Output the [x, y] coordinate of the center of the cell containing the given text.  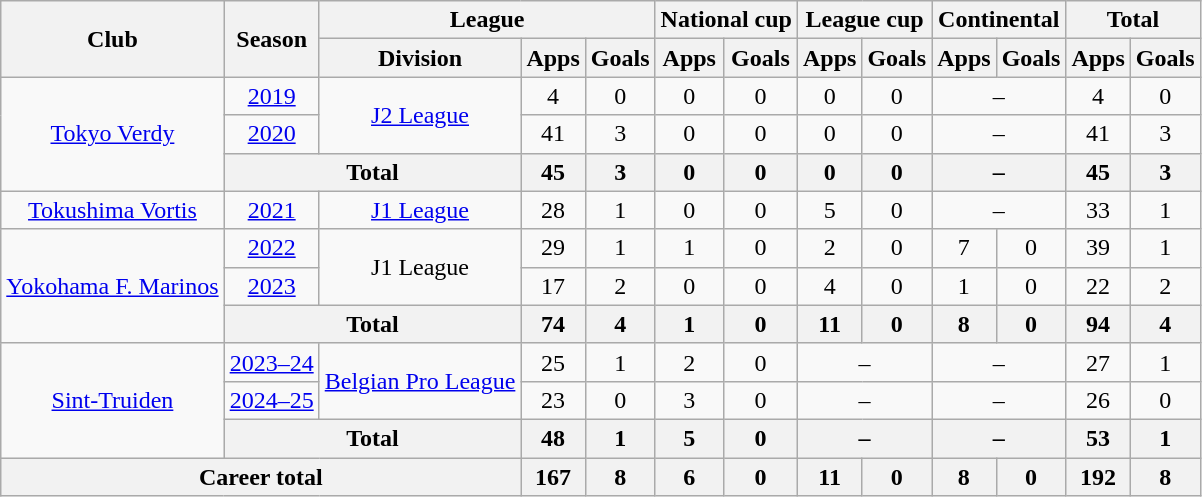
17 [553, 286]
2021 [272, 210]
28 [553, 210]
Division [420, 58]
7 [964, 248]
22 [1098, 286]
26 [1098, 400]
Tokushima Vortis [112, 210]
Yokohama F. Marinos [112, 286]
2019 [272, 96]
23 [553, 400]
J2 League [420, 115]
29 [553, 248]
2023–24 [272, 362]
39 [1098, 248]
League cup [864, 20]
27 [1098, 362]
53 [1098, 438]
2023 [272, 286]
48 [553, 438]
192 [1098, 477]
74 [553, 324]
6 [689, 477]
Career total [261, 477]
National cup [726, 20]
2022 [272, 248]
2020 [272, 134]
33 [1098, 210]
Tokyo Verdy [112, 134]
Continental [999, 20]
Club [112, 39]
25 [553, 362]
167 [553, 477]
League [487, 20]
Belgian Pro League [420, 381]
2024–25 [272, 400]
94 [1098, 324]
Season [272, 39]
Sint-Truiden [112, 400]
